Output the [X, Y] coordinate of the center of the cell containing the given text.  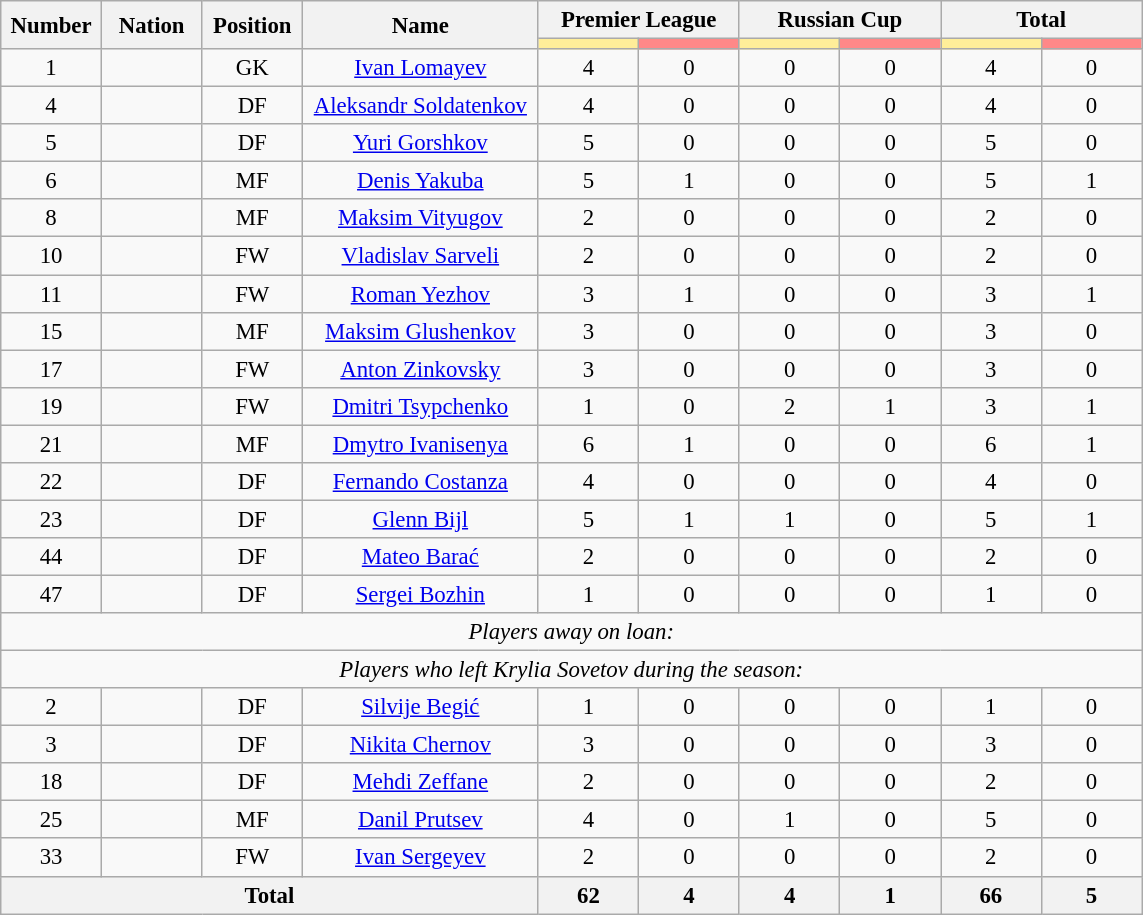
Maksim Glushenkov [421, 331]
Fernando Costanza [421, 482]
10 [52, 256]
Ivan Sergeyev [421, 858]
Vladislav Sarveli [421, 256]
Yuri Gorshkov [421, 143]
47 [52, 594]
25 [52, 820]
Glenn Bijl [421, 519]
62 [588, 895]
66 [990, 895]
Name [421, 25]
Silvije Begić [421, 707]
Premier League [638, 20]
44 [52, 557]
8 [52, 219]
Russian Cup [840, 20]
Dmytro Ivanisenya [421, 444]
21 [52, 444]
Denis Yakuba [421, 181]
Anton Zinkovsky [421, 369]
Ivan Lomayev [421, 68]
Number [52, 25]
Aleksandr Soldatenkov [421, 106]
15 [52, 331]
Roman Yezhov [421, 294]
17 [52, 369]
33 [52, 858]
18 [52, 782]
Mehdi Zeffane [421, 782]
Danil Prutsev [421, 820]
Sergei Bozhin [421, 594]
Players who left Krylia Sovetov during the season: [572, 670]
19 [52, 406]
Position [252, 25]
Players away on loan: [572, 632]
23 [52, 519]
Dmitri Tsypchenko [421, 406]
Maksim Vityugov [421, 219]
Mateo Barać [421, 557]
22 [52, 482]
Nation [152, 25]
11 [52, 294]
GK [252, 68]
Nikita Chernov [421, 745]
